Capture the cell that displays the provided text and extract its [X, Y] central coordinate. 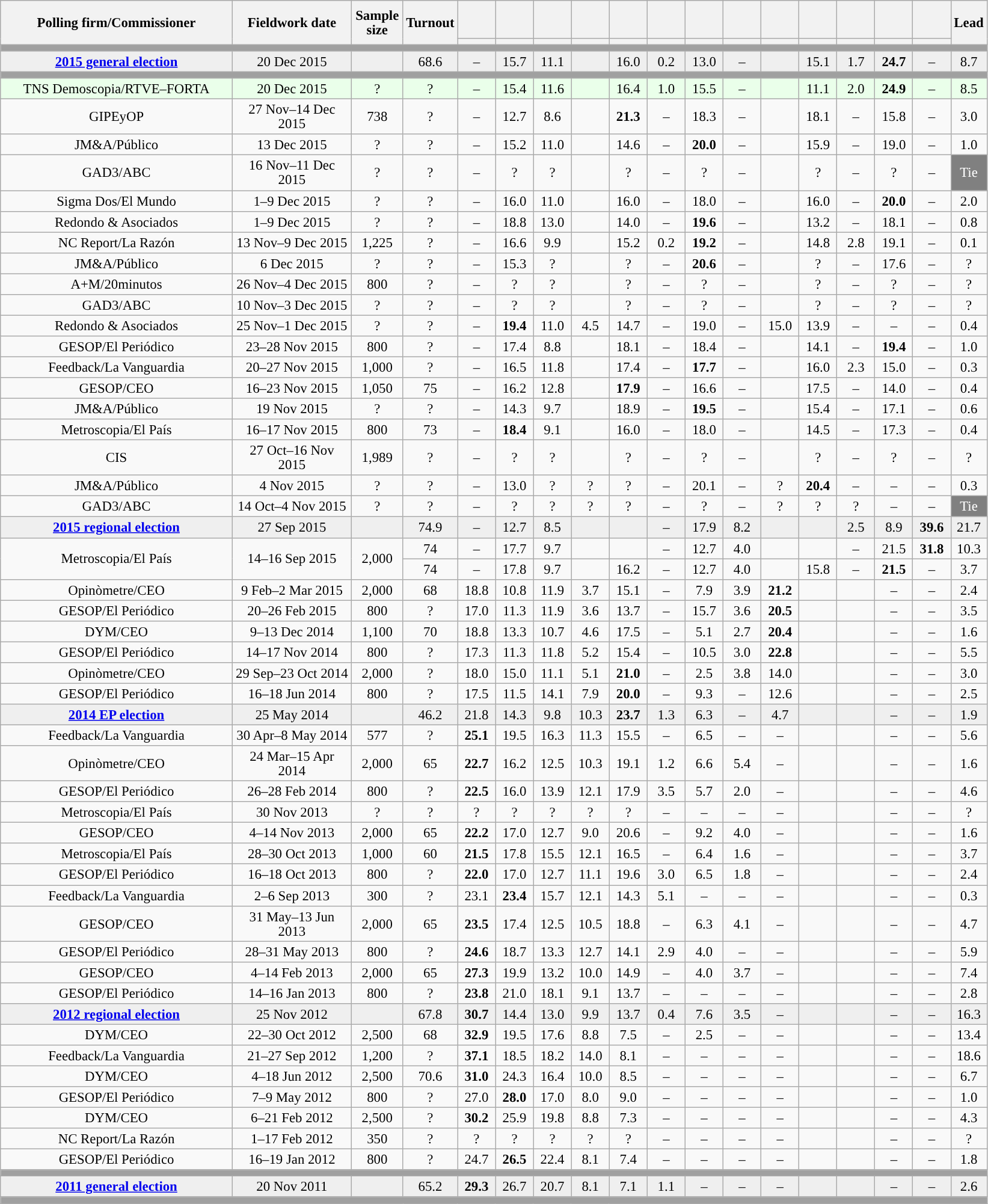
10.8 [515, 589]
2011 general election [117, 1187]
23.8 [476, 994]
18.2 [552, 1056]
10.7 [552, 631]
2.9 [666, 951]
1,100 [377, 631]
21.7 [969, 528]
25 Nov–1 Dec 2015 [292, 326]
24.6 [476, 951]
10 Nov–3 Dec 2015 [292, 306]
20.5 [781, 611]
6 Dec 2015 [292, 263]
14 Oct–4 Nov 2015 [292, 506]
30.2 [476, 1119]
8.0 [591, 1097]
27.0 [476, 1097]
3.8 [742, 674]
8.2 [742, 528]
1.2 [666, 764]
16–18 Oct 2013 [292, 874]
9.2 [704, 834]
4.5 [591, 326]
26.5 [515, 1159]
9.3 [704, 694]
Sample size [377, 23]
21.3 [628, 117]
19.8 [552, 1119]
30.7 [476, 1014]
18.6 [969, 1056]
28–30 Oct 2013 [292, 854]
16–18 Jun 2014 [292, 694]
75 [431, 389]
32.9 [476, 1034]
4.3 [969, 1119]
5.2 [591, 652]
21.8 [476, 714]
0.6 [969, 409]
25 May 2014 [292, 714]
23.7 [628, 714]
Fieldwork date [292, 23]
13 Nov–9 Dec 2015 [292, 243]
39.6 [932, 528]
28–31 May 2013 [292, 951]
2–6 Sep 2013 [292, 896]
27 Nov–14 Dec 2015 [292, 117]
6.7 [969, 1077]
8.7 [969, 61]
2.6 [969, 1187]
24.3 [515, 1077]
14.4 [515, 1014]
8.6 [552, 117]
23–28 Nov 2015 [292, 346]
30 Nov 2013 [292, 812]
4–14 Nov 2013 [292, 834]
7.3 [628, 1119]
2.3 [856, 367]
31 May–13 Jun 2013 [292, 924]
20.1 [704, 486]
22.0 [476, 874]
18.7 [515, 951]
21–27 Sep 2012 [292, 1056]
18.5 [515, 1056]
Sigma Dos/El Mundo [117, 201]
Polling firm/Commissioner [117, 23]
17.1 [894, 409]
24.9 [894, 89]
37.1 [476, 1056]
5.9 [969, 951]
12.8 [552, 389]
24 Mar–15 Apr 2014 [292, 764]
25 Nov 2012 [292, 1014]
Lead [969, 23]
5.5 [969, 652]
14.9 [628, 972]
738 [377, 117]
9.8 [552, 714]
0.8 [969, 221]
29.3 [476, 1187]
70.6 [431, 1077]
1,225 [377, 243]
18.9 [628, 409]
22–30 Oct 2012 [292, 1034]
22.7 [476, 764]
8.9 [894, 528]
1.1 [666, 1187]
577 [377, 736]
1.9 [969, 714]
27.3 [476, 972]
65.2 [431, 1187]
20–26 Feb 2015 [292, 611]
23.5 [476, 924]
TNS Demoscopia/RTVE–FORTA [117, 89]
16–17 Nov 2015 [292, 429]
0.1 [969, 243]
15.9 [818, 146]
2.7 [742, 631]
6–21 Feb 2012 [292, 1119]
21.2 [781, 589]
1.3 [666, 714]
13 Dec 2015 [292, 146]
4–18 Jun 2012 [292, 1077]
14.6 [628, 146]
30 Apr–8 May 2014 [292, 736]
14–16 Jan 2013 [292, 994]
68.6 [431, 61]
27 Sep 2015 [292, 528]
11.6 [552, 89]
15.3 [515, 263]
6.4 [704, 854]
14.7 [628, 326]
16 Nov–11 Dec 2015 [292, 173]
22.5 [476, 791]
Turnout [431, 23]
27 Oct–16 Nov 2015 [292, 458]
300 [377, 896]
29 Sep–23 Oct 2014 [292, 674]
4–14 Feb 2013 [292, 972]
2015 regional election [117, 528]
1,200 [377, 1056]
22.4 [552, 1159]
4.1 [742, 924]
26.7 [515, 1187]
11.5 [515, 694]
13.4 [969, 1034]
7.5 [628, 1034]
20–27 Nov 2015 [292, 367]
28.0 [515, 1097]
73 [431, 429]
25.1 [476, 736]
20.7 [552, 1187]
25.9 [515, 1119]
5.7 [704, 791]
70 [431, 631]
A+M/20minutos [117, 284]
16–19 Jan 2012 [292, 1159]
26–28 Feb 2014 [292, 791]
3.9 [742, 589]
60 [431, 854]
2014 EP election [117, 714]
14.8 [818, 243]
18.3 [704, 117]
19 Nov 2015 [292, 409]
23.4 [515, 896]
1–17 Feb 2012 [292, 1139]
14–16 Sep 2015 [292, 558]
19.2 [704, 243]
19.9 [515, 972]
350 [377, 1139]
5.6 [969, 736]
22.2 [476, 834]
14.5 [818, 429]
9 Feb–2 Mar 2015 [292, 589]
4 Nov 2015 [292, 486]
12.6 [781, 694]
2012 regional election [117, 1014]
6.6 [704, 764]
26 Nov–4 Dec 2015 [292, 284]
22.8 [781, 652]
GIPEyOP [117, 117]
14–17 Nov 2014 [292, 652]
1,050 [377, 389]
9–13 Dec 2014 [292, 631]
31.0 [476, 1077]
23.1 [476, 896]
5.4 [742, 764]
7.6 [704, 1014]
31.8 [932, 548]
67.8 [431, 1014]
16–23 Nov 2015 [292, 389]
2015 general election [117, 61]
20 Nov 2011 [292, 1187]
46.2 [431, 714]
1.7 [856, 61]
7–9 May 2012 [292, 1097]
CIS [117, 458]
74.9 [431, 528]
7.1 [628, 1187]
1,989 [377, 458]
